Return (X, Y) of the center of cell containing provided text 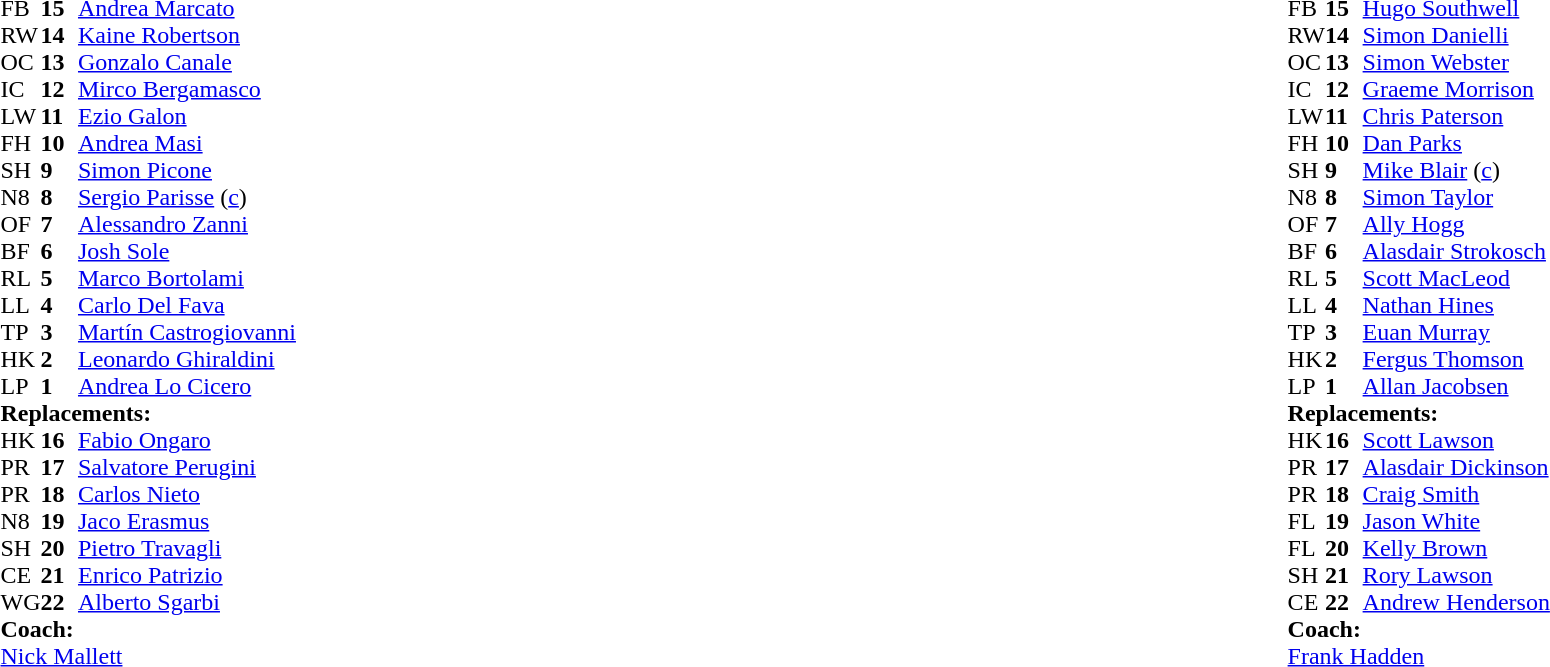
Rory Lawson (1456, 576)
Graeme Morrison (1456, 90)
Alessandro Zanni (187, 224)
Mike Blair (c) (1456, 170)
Fabio Ongaro (187, 440)
Craig Smith (1456, 494)
Andrea Masi (187, 144)
WG (20, 602)
Gonzalo Canale (187, 62)
Carlo Del Fava (187, 306)
Allan Jacobsen (1456, 386)
Jaco Erasmus (187, 522)
Simon Picone (187, 170)
Dan Parks (1456, 144)
Simon Taylor (1456, 198)
Scott MacLeod (1456, 278)
Kaine Robertson (187, 36)
Martín Castrogiovanni (187, 332)
Fergus Thomson (1456, 360)
Pietro Travagli (187, 548)
Alasdair Dickinson (1456, 468)
Marco Bortolami (187, 278)
Scott Lawson (1456, 440)
Ezio Galon (187, 116)
Mirco Bergamasco (187, 90)
Salvatore Perugini (187, 468)
Leonardo Ghiraldini (187, 360)
Simon Danielli (1456, 36)
Enrico Patrizio (187, 576)
Josh Sole (187, 252)
Alberto Sgarbi (187, 602)
Simon Webster (1456, 62)
Kelly Brown (1456, 548)
Chris Paterson (1456, 116)
Ally Hogg (1456, 224)
Andrea Lo Cicero (187, 386)
Sergio Parisse (c) (187, 198)
Nathan Hines (1456, 306)
Jason White (1456, 522)
Euan Murray (1456, 332)
Alasdair Strokosch (1456, 252)
Carlos Nieto (187, 494)
Andrew Henderson (1456, 602)
